Provide the [x, y] coordinate of the cell's center where the given text is located.  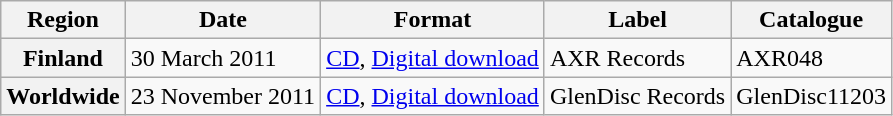
Date [222, 20]
AXR Records [637, 58]
Label [637, 20]
30 March 2011 [222, 58]
AXR048 [812, 58]
Region [63, 20]
GlenDisc Records [637, 96]
Worldwide [63, 96]
Format [433, 20]
GlenDisc11203 [812, 96]
Finland [63, 58]
Catalogue [812, 20]
23 November 2011 [222, 96]
